Detect which cell encompasses the target text, then output its (X, Y) center coordinate. 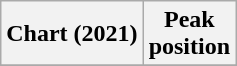
Peakposition (189, 34)
Chart (2021) (72, 34)
